Provide the (X, Y) coordinate of the cell's center where the given text is located.  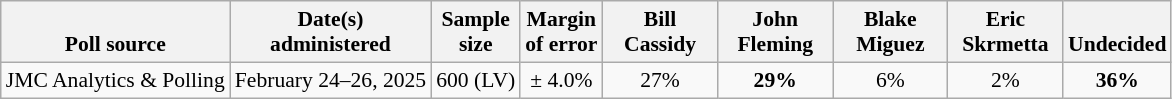
600 (LV) (476, 80)
6% (890, 80)
± 4.0% (561, 80)
JohnFleming (776, 32)
29% (776, 80)
2% (1006, 80)
27% (660, 80)
Undecided (1117, 32)
EricSkrmetta (1006, 32)
February 24–26, 2025 (330, 80)
Marginof error (561, 32)
BillCassidy (660, 32)
BlakeMiguez (890, 32)
Poll source (116, 32)
36% (1117, 80)
JMC Analytics & Polling (116, 80)
Date(s)administered (330, 32)
Samplesize (476, 32)
